Identify which cell holds the provided text, then report its [x, y] central coordinate. 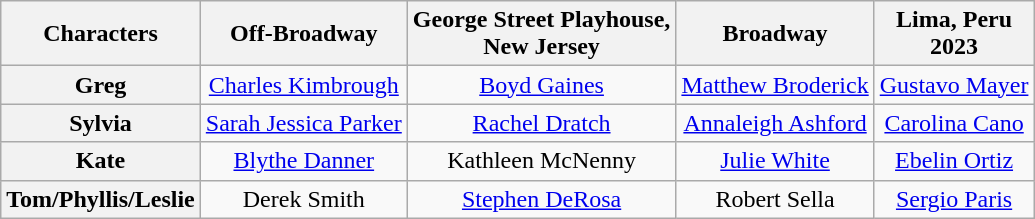
Tom/Phyllis/Leslie [101, 199]
George Street Playhouse,New Jersey [542, 34]
Sylvia [101, 123]
Broadway [775, 34]
Derek Smith [304, 199]
Carolina Cano [954, 123]
Ebelin Ortiz [954, 161]
Greg [101, 85]
Off-Broadway [304, 34]
Kathleen McNenny [542, 161]
Matthew Broderick [775, 85]
Charles Kimbrough [304, 85]
Stephen DeRosa [542, 199]
Blythe Danner [304, 161]
Sergio Paris [954, 199]
Boyd Gaines [542, 85]
Gustavo Mayer [954, 85]
Rachel Dratch [542, 123]
Julie White [775, 161]
Kate [101, 161]
Annaleigh Ashford [775, 123]
Characters [101, 34]
Robert Sella [775, 199]
Sarah Jessica Parker [304, 123]
Lima, Peru2023 [954, 34]
